Capture the cell that displays the provided text and extract its (x, y) central coordinate. 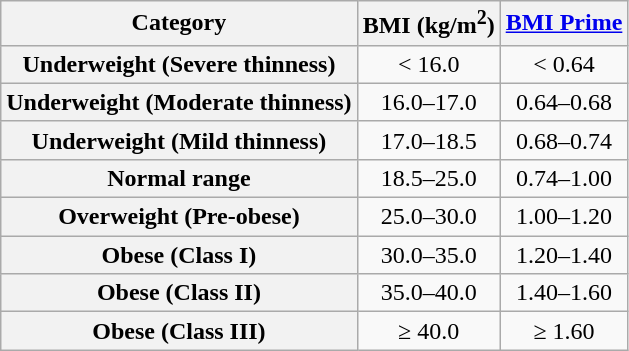
Obese (Class I) (179, 255)
Obese (Class II) (179, 293)
18.5–25.0 (428, 178)
Normal range (179, 178)
Underweight (Mild thinness) (179, 140)
≥ 1.60 (564, 331)
< 16.0 (428, 64)
BMI Prime (564, 24)
25.0–30.0 (428, 217)
Obese (Class III) (179, 331)
30.0–35.0 (428, 255)
Underweight (Severe thinness) (179, 64)
1.00–1.20 (564, 217)
Underweight (Moderate thinness) (179, 102)
Overweight (Pre-obese) (179, 217)
≥ 40.0 (428, 331)
1.20–1.40 (564, 255)
35.0–40.0 (428, 293)
0.74–1.00 (564, 178)
1.40–1.60 (564, 293)
BMI (kg/m2) (428, 24)
16.0–17.0 (428, 102)
0.64–0.68 (564, 102)
Category (179, 24)
17.0–18.5 (428, 140)
< 0.64 (564, 64)
0.68–0.74 (564, 140)
